Return the [x, y] coordinate for the center point of the cell that contains the specified text.  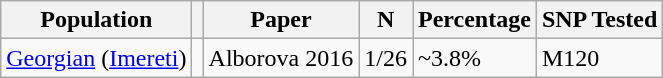
N [386, 20]
SNP Tested [599, 20]
Population [96, 20]
Paper [281, 20]
~3.8% [474, 58]
Alborova 2016 [281, 58]
1/26 [386, 58]
Percentage [474, 20]
Georgian (Imereti) [96, 58]
M120 [599, 58]
